Scan for the cell matching the given text and deliver its [x, y] coordinate at center. 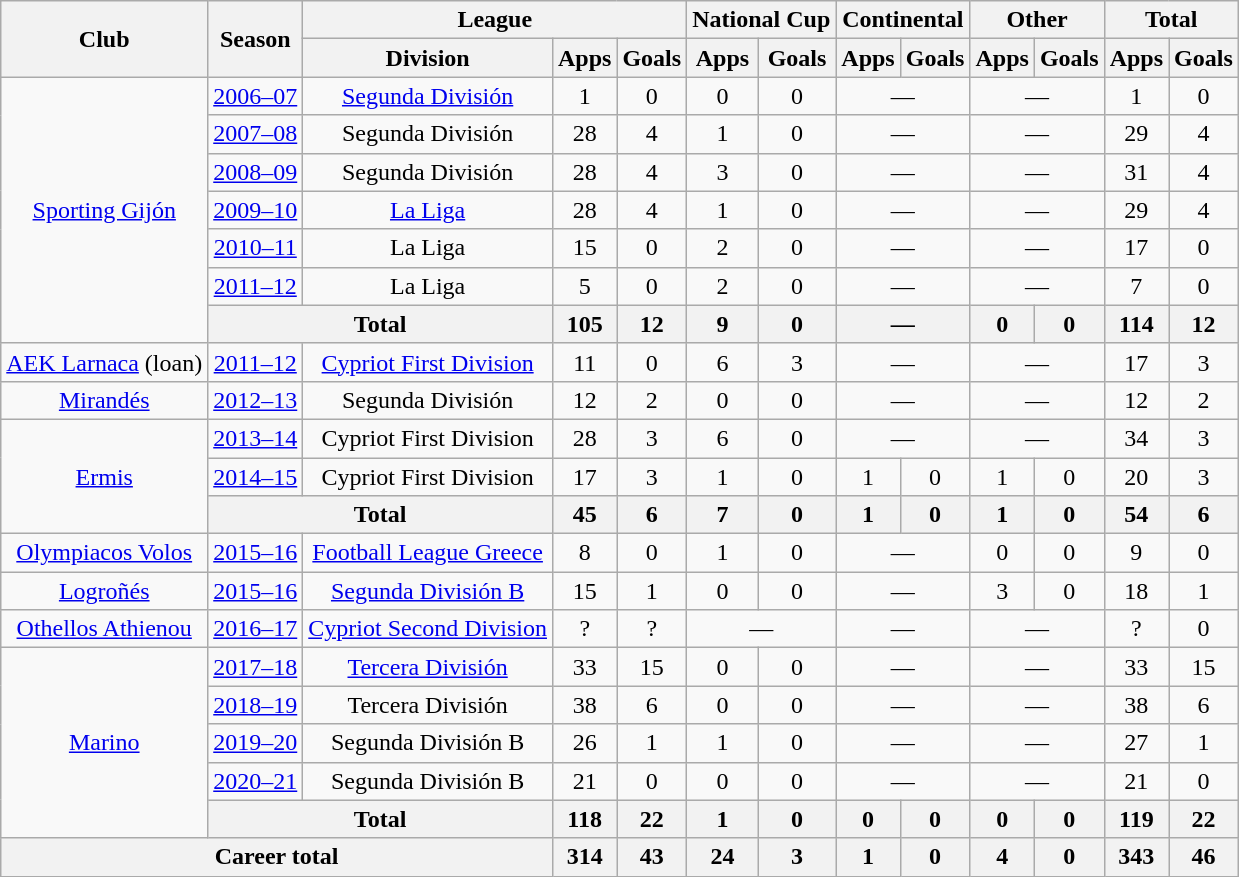
119 [1136, 819]
118 [584, 819]
Ermis [104, 476]
2017–18 [256, 667]
46 [1204, 857]
Sporting Gijón [104, 210]
45 [584, 515]
2007–08 [256, 134]
Mirandés [104, 400]
34 [1136, 438]
343 [1136, 857]
2013–14 [256, 438]
26 [584, 743]
2012–13 [256, 400]
18 [1136, 591]
AEK Larnaca (loan) [104, 362]
11 [584, 362]
114 [1136, 324]
Career total [277, 857]
314 [584, 857]
2014–15 [256, 477]
Marino [104, 743]
2006–07 [256, 96]
2009–10 [256, 210]
2008–09 [256, 172]
Continental [903, 20]
Club [104, 39]
8 [584, 553]
2019–20 [256, 743]
43 [652, 857]
20 [1136, 477]
24 [723, 857]
Othellos Athienou [104, 629]
2018–19 [256, 705]
National Cup [762, 20]
Division [428, 58]
Cypriot Second Division [428, 629]
Logroñés [104, 591]
League [495, 20]
2010–11 [256, 248]
2020–21 [256, 781]
54 [1136, 515]
Other [1037, 20]
Football League Greece [428, 553]
31 [1136, 172]
Season [256, 39]
Olympiacos Volos [104, 553]
27 [1136, 743]
105 [584, 324]
5 [584, 286]
2016–17 [256, 629]
